Provide the [X, Y] coordinate of the cell's center where the given text is located.  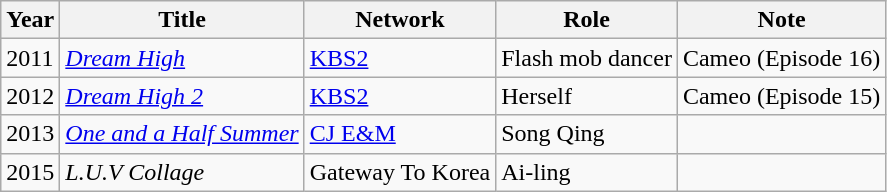
Dream High 2 [182, 96]
Network [400, 20]
Ai-ling [587, 172]
2013 [30, 134]
Flash mob dancer [587, 58]
Gateway To Korea [400, 172]
2012 [30, 96]
Title [182, 20]
Dream High [182, 58]
Herself [587, 96]
Cameo (Episode 15) [781, 96]
Year [30, 20]
One and a Half Summer [182, 134]
2011 [30, 58]
Note [781, 20]
CJ E&M [400, 134]
Role [587, 20]
2015 [30, 172]
Cameo (Episode 16) [781, 58]
Song Qing [587, 134]
L.U.V Collage [182, 172]
